Identify which cell holds the provided text, then report its [X, Y] central coordinate. 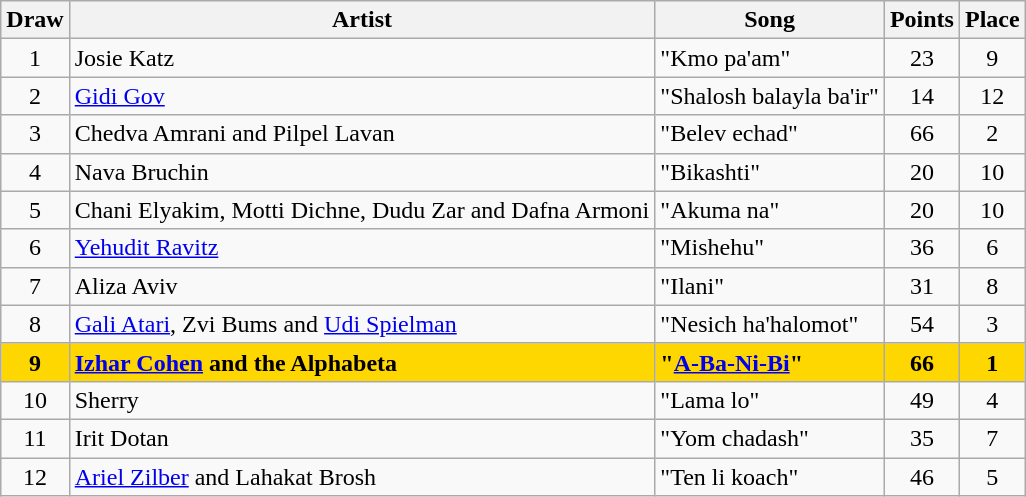
14 [922, 96]
"Kmo pa'am" [770, 58]
Song [770, 20]
"Ten li koach" [770, 477]
Points [922, 20]
"Yom chadash" [770, 438]
35 [922, 438]
Izhar Cohen and the Alphabeta [362, 362]
Gali Atari, Zvi Bums and Udi Spielman [362, 324]
23 [922, 58]
Chani Elyakim, Motti Dichne, Dudu Zar and Dafna Armoni [362, 210]
Place [992, 20]
Josie Katz [362, 58]
31 [922, 286]
Yehudit Ravitz [362, 248]
Sherry [362, 400]
Chedva Amrani and Pilpel Lavan [362, 134]
11 [35, 438]
"Belev echad" [770, 134]
Aliza Aviv [362, 286]
36 [922, 248]
"Mishehu" [770, 248]
"Akuma na" [770, 210]
"Lama lo" [770, 400]
Gidi Gov [362, 96]
Irit Dotan [362, 438]
"Shalosh balayla ba'ir" [770, 96]
Artist [362, 20]
"Ilani" [770, 286]
54 [922, 324]
49 [922, 400]
"A-Ba-Ni-Bi" [770, 362]
Draw [35, 20]
46 [922, 477]
"Nesich ha'halomot" [770, 324]
"Bikashti" [770, 172]
Ariel Zilber and Lahakat Brosh [362, 477]
Nava Bruchin [362, 172]
